Return [X, Y] of the center of cell containing provided text 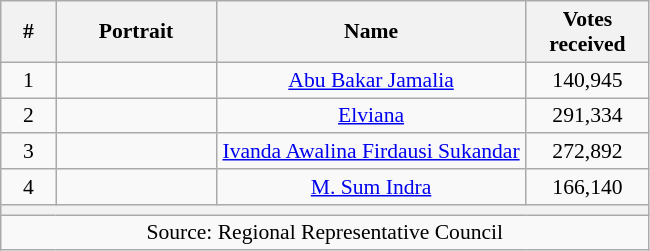
M. Sum Indra [371, 187]
Elviana [371, 116]
140,945 [588, 80]
1 [28, 80]
Votes received [588, 32]
Source: Regional Representative Council [325, 233]
# [28, 32]
Abu Bakar Jamalia [371, 80]
Name [371, 32]
Portrait [136, 32]
166,140 [588, 187]
Ivanda Awalina Firdausi Sukandar [371, 152]
3 [28, 152]
272,892 [588, 152]
2 [28, 116]
4 [28, 187]
291,334 [588, 116]
